Return (x, y) of the center of cell containing provided text 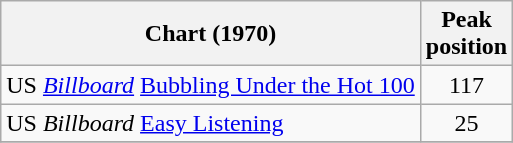
117 (466, 85)
US Billboard Easy Listening (211, 123)
US Billboard Bubbling Under the Hot 100 (211, 85)
25 (466, 123)
Peakposition (466, 34)
Chart (1970) (211, 34)
